Determine the (X, Y) coordinate at the center of the cell enclosing the given text.  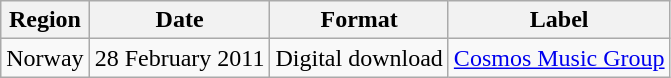
Digital download (359, 58)
Date (180, 20)
28 February 2011 (180, 58)
Norway (45, 58)
Format (359, 20)
Cosmos Music Group (559, 58)
Region (45, 20)
Label (559, 20)
